Return the [X, Y] coordinate for the center point of the cell that contains the specified text.  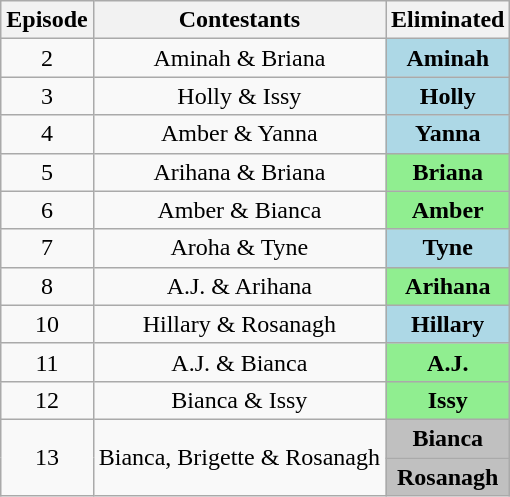
Contestants [239, 20]
11 [47, 362]
Aminah & Briana [239, 58]
Amber & Yanna [239, 134]
Bianca & Issy [239, 400]
Amber [448, 210]
Issy [448, 400]
Episode [47, 20]
8 [47, 286]
12 [47, 400]
A.J. & Bianca [239, 362]
Arihana [448, 286]
Hillary & Rosanagh [239, 324]
Tyne [448, 248]
5 [47, 172]
Rosanagh [448, 477]
Hillary [448, 324]
Holly & Issy [239, 96]
3 [47, 96]
Briana [448, 172]
6 [47, 210]
Yanna [448, 134]
4 [47, 134]
Eliminated [448, 20]
Amber & Bianca [239, 210]
10 [47, 324]
Bianca [448, 438]
2 [47, 58]
7 [47, 248]
Holly [448, 96]
Arihana & Briana [239, 172]
Aroha & Tyne [239, 248]
Aminah [448, 58]
A.J. [448, 362]
Bianca, Brigette & Rosanagh [239, 457]
A.J. & Arihana [239, 286]
13 [47, 457]
